Find where the given text appears and provide that cell's center as (x, y) coordinate. 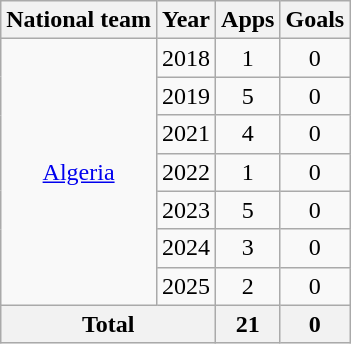
2024 (186, 248)
2021 (186, 134)
Apps (248, 20)
2022 (186, 172)
2 (248, 286)
Algeria (79, 172)
Total (108, 324)
21 (248, 324)
2023 (186, 210)
National team (79, 20)
2018 (186, 58)
Year (186, 20)
2019 (186, 96)
2025 (186, 286)
4 (248, 134)
3 (248, 248)
Goals (315, 20)
